Output the (x, y) coordinate of the center of the cell containing the given text.  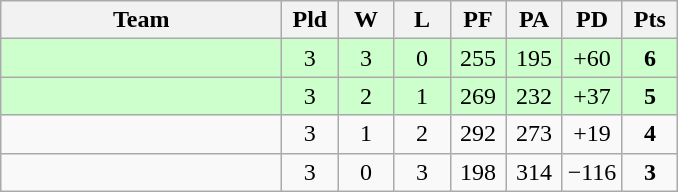
269 (478, 96)
W (366, 20)
+37 (592, 96)
5 (650, 96)
273 (534, 134)
Pts (650, 20)
6 (650, 58)
255 (478, 58)
314 (534, 172)
+60 (592, 58)
292 (478, 134)
4 (650, 134)
Pld (310, 20)
PF (478, 20)
232 (534, 96)
L (422, 20)
+19 (592, 134)
198 (478, 172)
PD (592, 20)
Team (142, 20)
−116 (592, 172)
PA (534, 20)
195 (534, 58)
